Extract the [x, y] coordinate from the center of the cell holding the provided text.  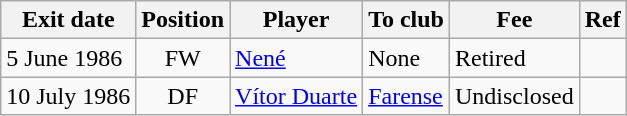
5 June 1986 [68, 58]
Retired [514, 58]
Farense [406, 96]
Undisclosed [514, 96]
Ref [602, 20]
Exit date [68, 20]
None [406, 58]
DF [183, 96]
Fee [514, 20]
Nené [296, 58]
10 July 1986 [68, 96]
Player [296, 20]
To club [406, 20]
Vítor Duarte [296, 96]
Position [183, 20]
FW [183, 58]
